Search for the cell housing the specified text and yield its (X, Y) center coordinate. 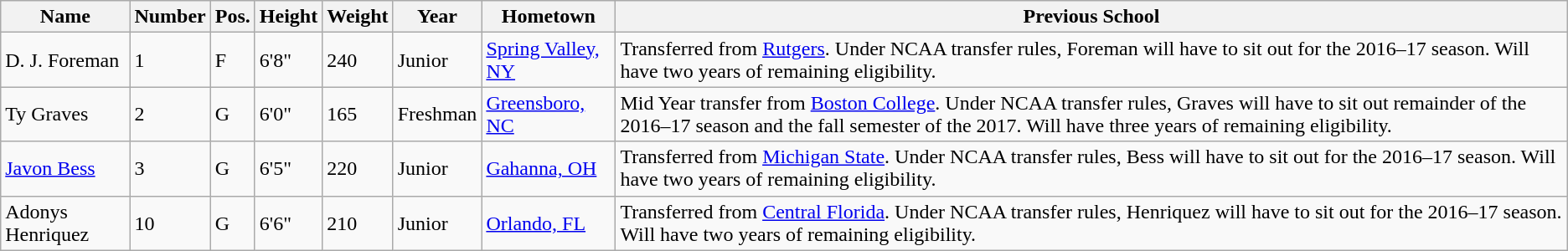
Greensboro, NC (549, 114)
Number (170, 17)
Year (437, 17)
Hometown (549, 17)
Adonys Henriquez (65, 223)
Spring Valley, NY (549, 60)
Orlando, FL (549, 223)
F (233, 60)
Pos. (233, 17)
6'8" (288, 60)
6'5" (288, 169)
Freshman (437, 114)
Name (65, 17)
240 (358, 60)
Ty Graves (65, 114)
D. J. Foreman (65, 60)
6'0" (288, 114)
Previous School (1091, 17)
3 (170, 169)
1 (170, 60)
10 (170, 223)
Gahanna, OH (549, 169)
210 (358, 223)
Weight (358, 17)
Height (288, 17)
220 (358, 169)
165 (358, 114)
6'6" (288, 223)
Javon Bess (65, 169)
2 (170, 114)
